Return the (x, y) coordinate for the center point of the cell that contains the specified text.  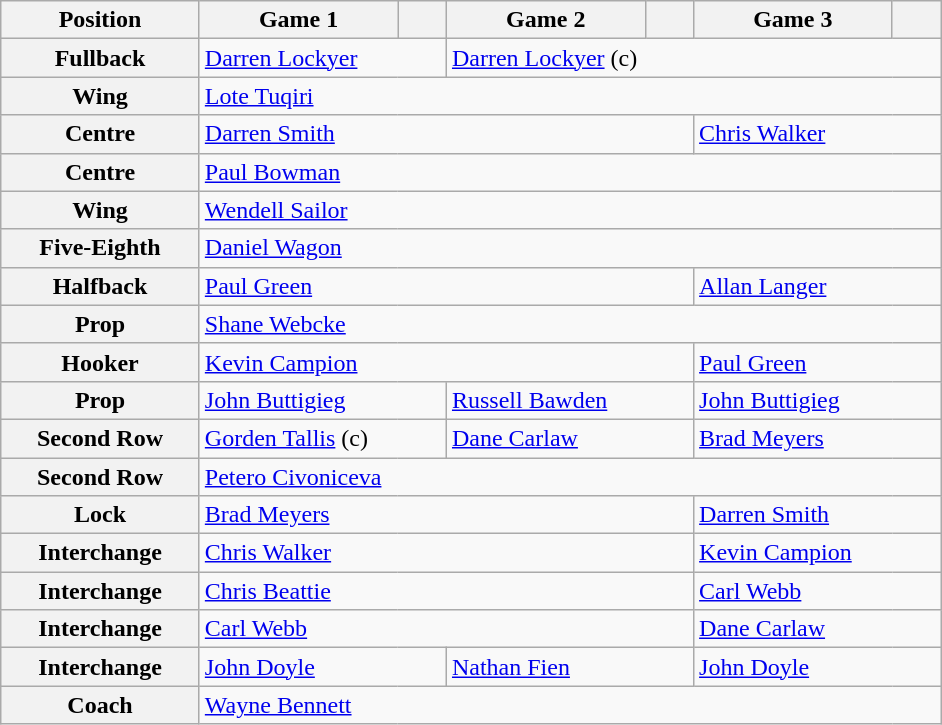
Shane Webcke (570, 324)
Lock (100, 515)
Five-Eighth (100, 248)
Wayne Bennett (570, 705)
Fullback (100, 58)
Game 1 (298, 20)
Halfback (100, 286)
Position (100, 20)
Chris Beattie (446, 591)
Coach (100, 705)
Hooker (100, 362)
Game 2 (546, 20)
Allan Langer (818, 286)
Nathan Fien (570, 667)
Wendell Sailor (570, 210)
Lote Tuqiri (570, 96)
Gorden Tallis (c) (322, 438)
Paul Bowman (570, 172)
Darren Lockyer (322, 58)
Game 3 (794, 20)
Darren Lockyer (c) (693, 58)
Russell Bawden (570, 400)
Daniel Wagon (570, 248)
Petero Civoniceva (570, 477)
